Return (x, y) of the center of cell containing provided text 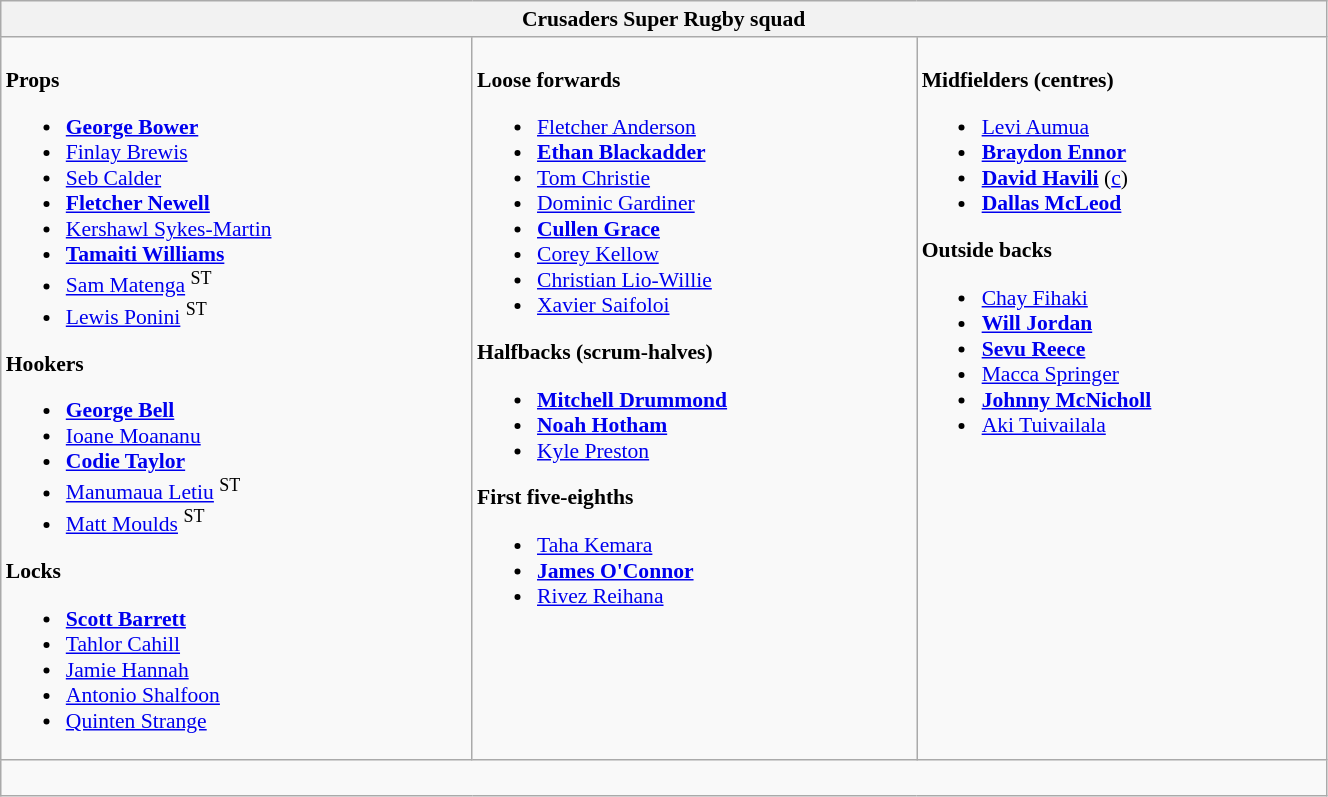
Crusaders Super Rugby squad (664, 19)
